Locate the cell with the specified text and output its (x, y) center coordinate. 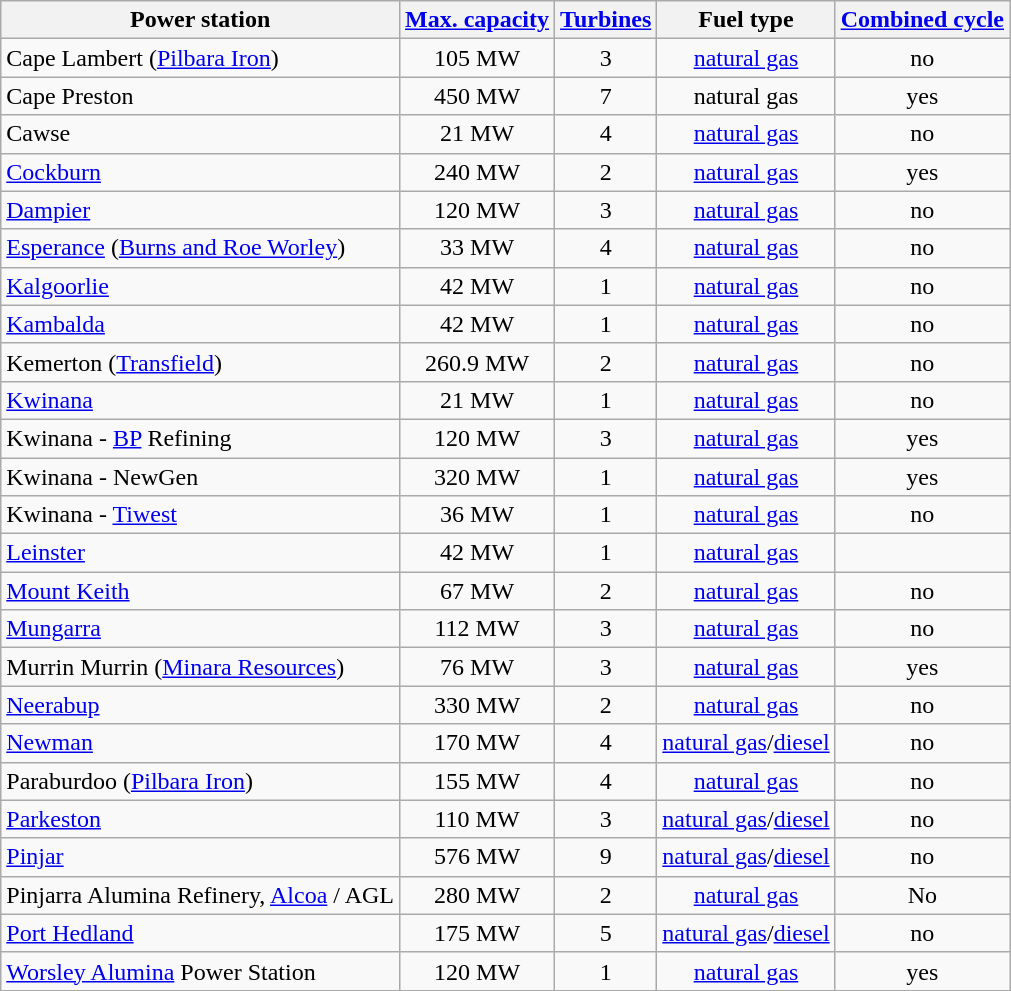
Cockburn (200, 172)
Parkeston (200, 819)
Mount Keith (200, 591)
Newman (200, 743)
Esperance (Burns and Roe Worley) (200, 248)
280 MW (478, 895)
105 MW (478, 58)
Kwinana - BP Refining (200, 438)
Power station (200, 20)
Port Hedland (200, 933)
Dampier (200, 210)
Neerabup (200, 705)
Combined cycle (922, 20)
260.9 MW (478, 362)
Cape Lambert (Pilbara Iron) (200, 58)
Paraburdoo (Pilbara Iron) (200, 781)
Kambalda (200, 324)
36 MW (478, 515)
Cawse (200, 134)
576 MW (478, 857)
67 MW (478, 591)
330 MW (478, 705)
Leinster (200, 553)
Pinjarra Alumina Refinery, Alcoa / AGL (200, 895)
5 (606, 933)
Kemerton (Transfield) (200, 362)
155 MW (478, 781)
175 MW (478, 933)
33 MW (478, 248)
76 MW (478, 667)
Fuel type (746, 20)
No (922, 895)
9 (606, 857)
Max. capacity (478, 20)
Cape Preston (200, 96)
110 MW (478, 819)
Turbines (606, 20)
240 MW (478, 172)
Kwinana - NewGen (200, 477)
450 MW (478, 96)
Kwinana - Tiwest (200, 515)
Kalgoorlie (200, 286)
170 MW (478, 743)
Worsley Alumina Power Station (200, 971)
320 MW (478, 477)
7 (606, 96)
Kwinana (200, 400)
Pinjar (200, 857)
Murrin Murrin (Minara Resources) (200, 667)
112 MW (478, 629)
Mungarra (200, 629)
